Return the [X, Y] coordinate for the center point of the cell that contains the specified text.  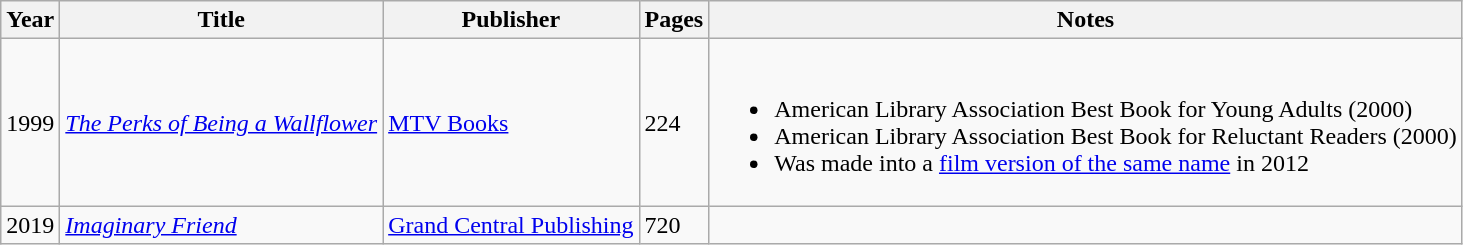
1999 [30, 122]
Year [30, 20]
The Perks of Being a Wallflower [222, 122]
Notes [1086, 20]
Grand Central Publishing [511, 225]
Publisher [511, 20]
Imaginary Friend [222, 225]
Title [222, 20]
MTV Books [511, 122]
720 [674, 225]
224 [674, 122]
2019 [30, 225]
Pages [674, 20]
